Locate the cell with the specified text and output its (x, y) center coordinate. 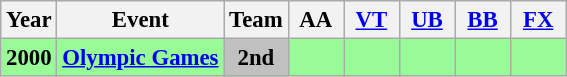
Team (256, 20)
AA (316, 20)
Event (140, 20)
Year (29, 20)
UB (427, 20)
Olympic Games (140, 58)
2000 (29, 58)
FX (538, 20)
VT (372, 20)
2nd (256, 58)
BB (483, 20)
